Scan for the cell matching the given text and deliver its [x, y] coordinate at center. 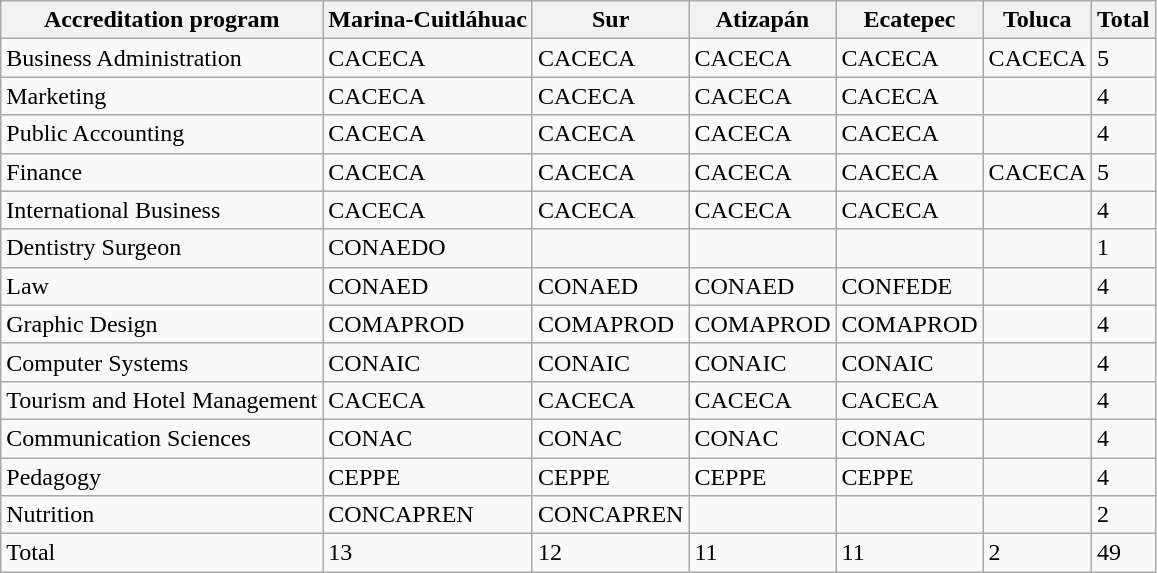
Graphic Design [162, 324]
Nutrition [162, 515]
49 [1124, 553]
Pedagogy [162, 477]
Accreditation program [162, 20]
International Business [162, 210]
Computer Systems [162, 362]
Marketing [162, 96]
Finance [162, 172]
Sur [610, 20]
CONFEDE [910, 286]
1 [1124, 248]
Tourism and Hotel Management [162, 400]
CONAEDO [428, 248]
13 [428, 553]
Law [162, 286]
Ecatepec [910, 20]
Communication Sciences [162, 438]
12 [610, 553]
Atizapán [762, 20]
Business Administration [162, 58]
Toluca [1037, 20]
Dentistry Surgeon [162, 248]
Public Accounting [162, 134]
Marina-Cuitláhuac [428, 20]
